From the cell containing the given text, extract its center point as (x, y) coordinate. 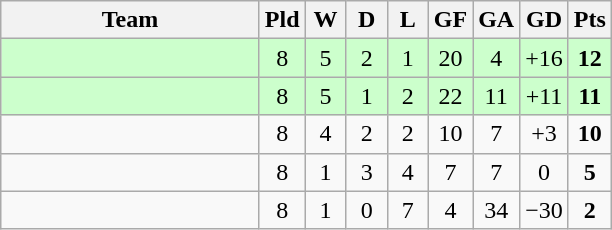
12 (590, 58)
GA (496, 20)
GD (544, 20)
Team (130, 20)
22 (450, 96)
L (408, 20)
20 (450, 58)
34 (496, 210)
+16 (544, 58)
+3 (544, 134)
Pld (282, 20)
Pts (590, 20)
W (326, 20)
GF (450, 20)
3 (366, 172)
+11 (544, 96)
D (366, 20)
−30 (544, 210)
